Determine the [X, Y] coordinate at the center of the cell enclosing the given text.  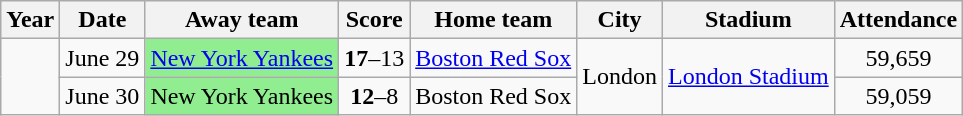
June 29 [102, 58]
12–8 [374, 96]
59,059 [898, 96]
City [620, 20]
Date [102, 20]
17–13 [374, 58]
Attendance [898, 20]
Year [30, 20]
59,659 [898, 58]
Away team [242, 20]
Score [374, 20]
London [620, 77]
Home team [494, 20]
London Stadium [748, 77]
Stadium [748, 20]
June 30 [102, 96]
